Find where the given text appears and provide that cell's center as (X, Y) coordinate. 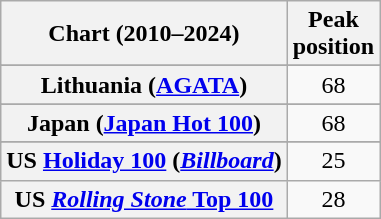
Chart (2010–2024) (144, 34)
Japan (Japan Hot 100) (144, 123)
Peakposition (333, 34)
US Holiday 100 (Billboard) (144, 161)
Lithuania (AGATA) (144, 85)
25 (333, 161)
US Rolling Stone Top 100 (144, 199)
28 (333, 199)
